For the text-containing cell, return its midpoint in [X, Y] coordinate format. 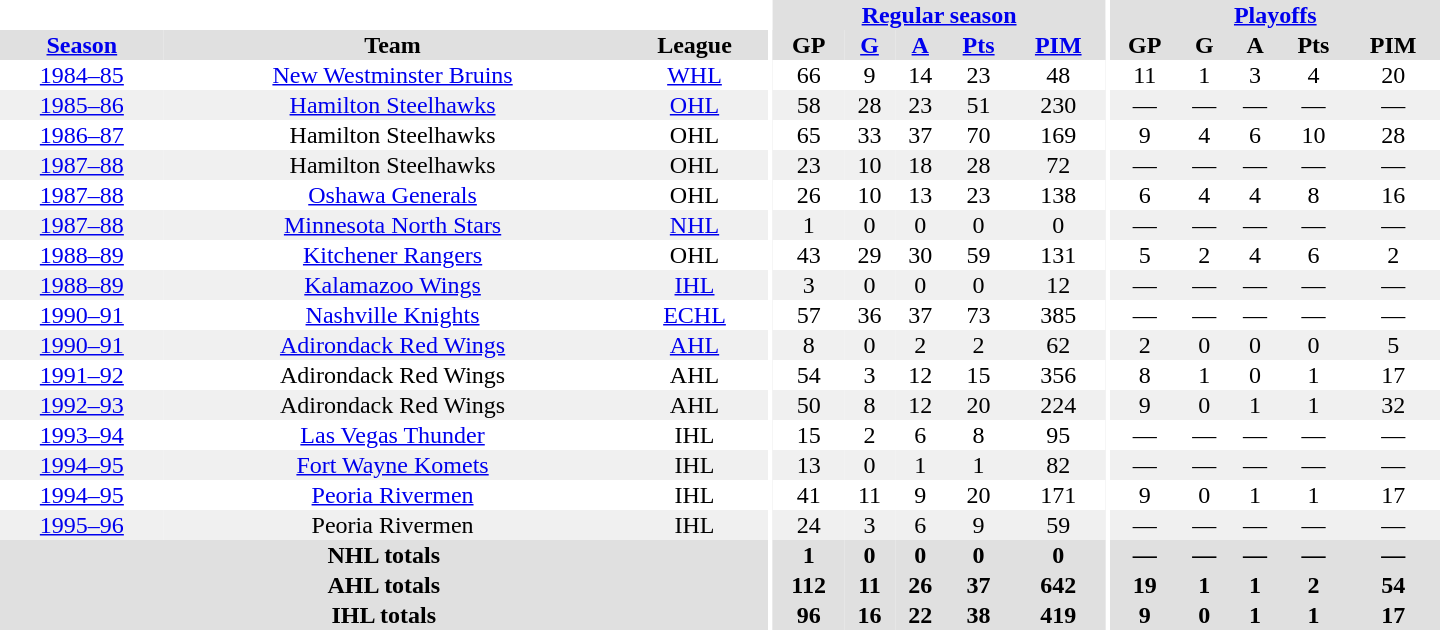
1986–87 [82, 135]
1991–92 [82, 375]
18 [920, 165]
65 [808, 135]
48 [1058, 75]
WHL [694, 75]
73 [979, 315]
41 [808, 495]
1992–93 [82, 405]
Minnesota North Stars [393, 225]
58 [808, 105]
1984–85 [82, 75]
Kalamazoo Wings [393, 285]
51 [979, 105]
29 [870, 255]
43 [808, 255]
70 [979, 135]
138 [1058, 195]
League [694, 45]
1985–86 [82, 105]
Las Vegas Thunder [393, 435]
ECHL [694, 315]
50 [808, 405]
131 [1058, 255]
66 [808, 75]
230 [1058, 105]
Regular season [939, 15]
33 [870, 135]
Team [393, 45]
642 [1058, 585]
72 [1058, 165]
57 [808, 315]
New Westminster Bruins [393, 75]
Nashville Knights [393, 315]
385 [1058, 315]
82 [1058, 465]
Season [82, 45]
356 [1058, 375]
38 [979, 615]
NHL totals [384, 555]
30 [920, 255]
95 [1058, 435]
IHL totals [384, 615]
24 [808, 525]
112 [808, 585]
Playoffs [1276, 15]
Fort Wayne Komets [393, 465]
36 [870, 315]
14 [920, 75]
62 [1058, 345]
1995–96 [82, 525]
169 [1058, 135]
NHL [694, 225]
171 [1058, 495]
1993–94 [82, 435]
22 [920, 615]
96 [808, 615]
AHL totals [384, 585]
32 [1393, 405]
19 [1145, 585]
419 [1058, 615]
224 [1058, 405]
Kitchener Rangers [393, 255]
Oshawa Generals [393, 195]
